For the text-containing cell, return its midpoint in [x, y] coordinate format. 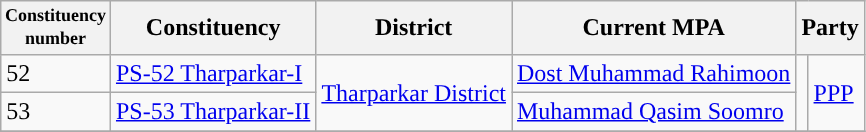
Current MPA [654, 28]
Constituency number [56, 28]
PPP [836, 92]
PS-52 Tharparkar-I [212, 73]
PS-53 Tharparkar-II [212, 111]
District [414, 28]
Tharparkar District [414, 92]
Party [830, 28]
52 [56, 73]
Muhammad Qasim Soomro [654, 111]
Constituency [212, 28]
Dost Muhammad Rahimoon [654, 73]
53 [56, 111]
